Scan for the cell matching the given text and deliver its (x, y) coordinate at center. 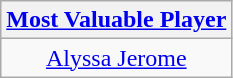
Alyssa Jerome (116, 58)
Most Valuable Player (116, 20)
